Find where the given text appears and provide that cell's center as (x, y) coordinate. 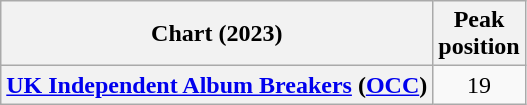
19 (479, 85)
Peakposition (479, 34)
Chart (2023) (217, 34)
UK Independent Album Breakers (OCC) (217, 85)
